From the cell containing the given text, extract its center point as [X, Y] coordinate. 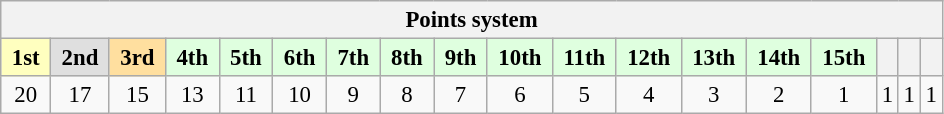
11th [584, 58]
8th [407, 58]
7 [461, 95]
4th [192, 58]
15th [844, 58]
2nd [80, 58]
8 [407, 95]
11 [246, 95]
Points system [472, 20]
17 [80, 95]
1st [26, 58]
3rd [137, 58]
2 [778, 95]
13th [714, 58]
4 [648, 95]
5th [246, 58]
15 [137, 95]
7th [353, 58]
10th [520, 58]
5 [584, 95]
13 [192, 95]
12th [648, 58]
6th [300, 58]
10 [300, 95]
20 [26, 95]
9 [353, 95]
3 [714, 95]
6 [520, 95]
14th [778, 58]
9th [461, 58]
